Locate the cell with the specified text and output its [x, y] center coordinate. 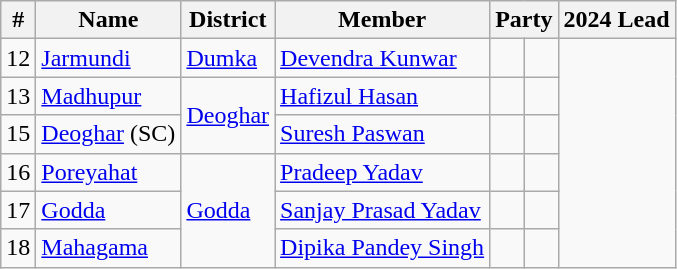
District [228, 20]
Poreyahat [108, 172]
16 [18, 172]
Suresh Paswan [382, 134]
Party [524, 20]
2024 Lead [616, 20]
Dumka [228, 58]
Hafizul Hasan [382, 96]
Pradeep Yadav [382, 172]
13 [18, 96]
12 [18, 58]
Jarmundi [108, 58]
15 [18, 134]
# [18, 20]
Devendra Kunwar [382, 58]
Member [382, 20]
17 [18, 210]
Dipika Pandey Singh [382, 248]
Mahagama [108, 248]
18 [18, 248]
Deoghar (SC) [108, 134]
Madhupur [108, 96]
Name [108, 20]
Deoghar [228, 115]
Sanjay Prasad Yadav [382, 210]
